For the text-containing cell, return its midpoint in (X, Y) coordinate format. 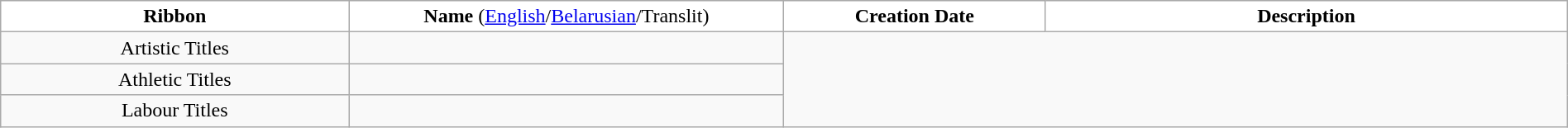
Ribbon (175, 17)
Athletic Titles (175, 79)
Labour Titles (175, 111)
Description (1307, 17)
Creation Date (915, 17)
Artistic Titles (175, 48)
Name (English/Belarusian/Translit) (566, 17)
